For the text-containing cell, return its midpoint in (x, y) coordinate format. 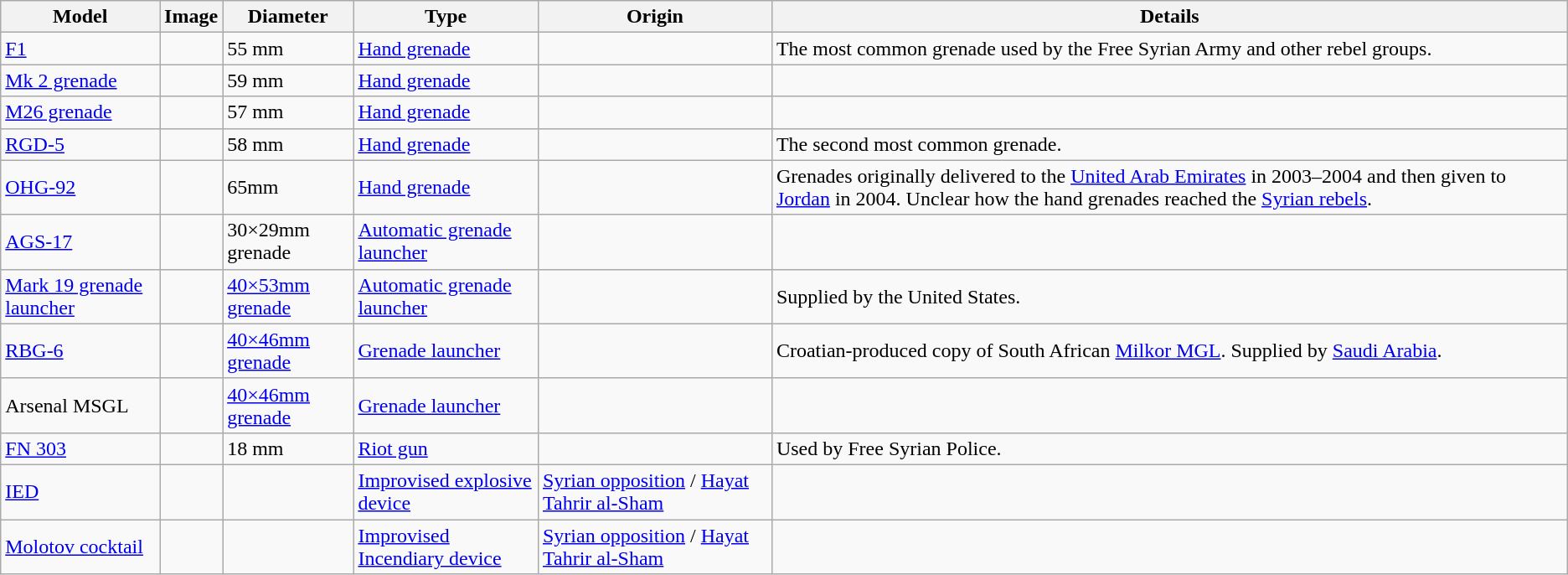
18 mm (288, 448)
Origin (655, 17)
Model (80, 17)
Supplied by the United States. (1169, 297)
The second most common grenade. (1169, 144)
58 mm (288, 144)
Used by Free Syrian Police. (1169, 448)
40×53mm grenade (288, 297)
Type (446, 17)
Mk 2 grenade (80, 80)
RGD-5 (80, 144)
57 mm (288, 112)
30×29mm grenade (288, 241)
FN 303 (80, 448)
AGS-17 (80, 241)
RBG-6 (80, 350)
Croatian-produced copy of South African Milkor MGL. Supplied by Saudi Arabia. (1169, 350)
Improvised Incendiary device (446, 547)
Image (191, 17)
Molotov cocktail (80, 547)
Details (1169, 17)
F1 (80, 49)
Mark 19 grenade launcher (80, 297)
55 mm (288, 49)
Riot gun (446, 448)
65mm (288, 188)
Improvised explosive device (446, 491)
IED (80, 491)
Arsenal MSGL (80, 406)
59 mm (288, 80)
The most common grenade used by the Free Syrian Army and other rebel groups. (1169, 49)
OHG-92 (80, 188)
M26 grenade (80, 112)
Diameter (288, 17)
